Find where the given text appears and provide that cell's center as [x, y] coordinate. 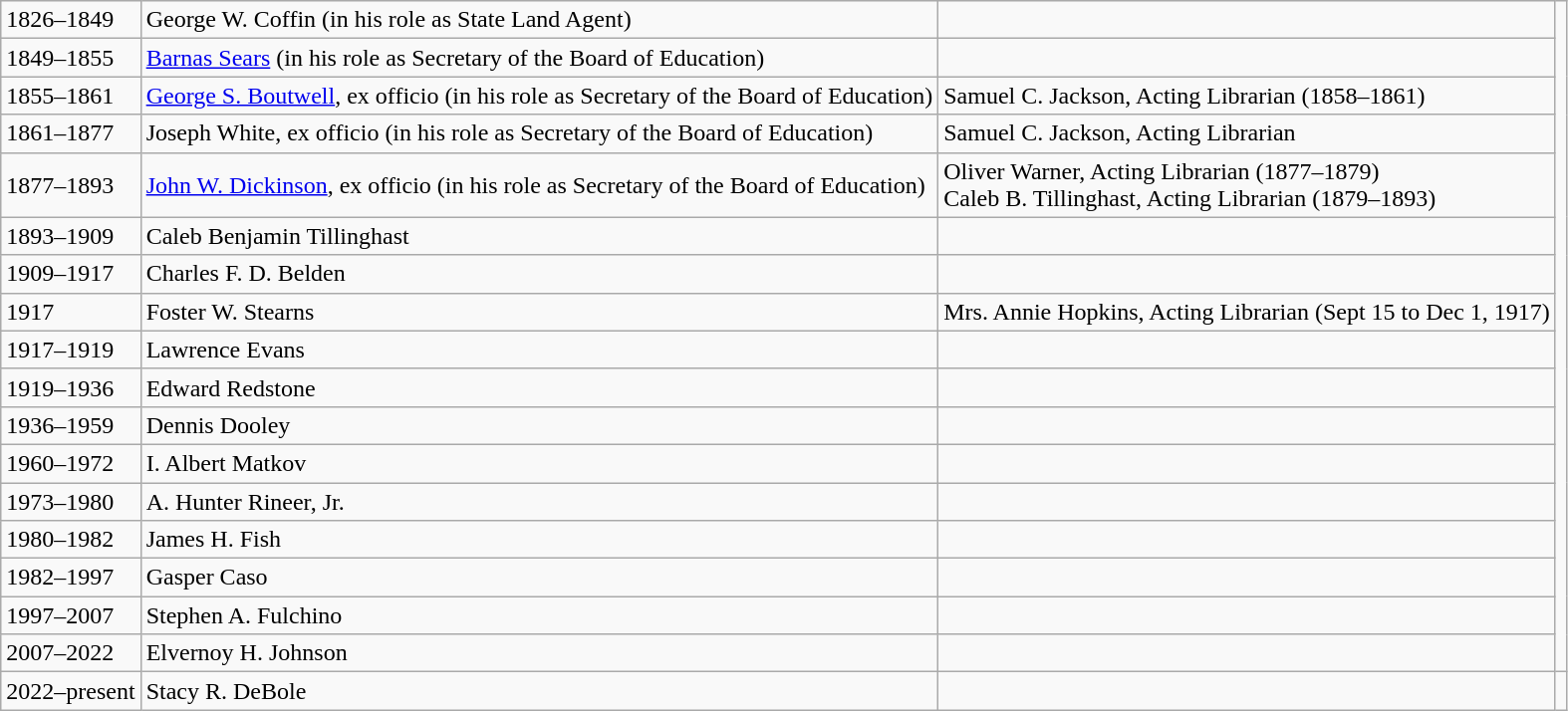
Edward Redstone [540, 387]
Elvernoy H. Johnson [540, 653]
I. Albert Matkov [540, 463]
1917–1919 [71, 350]
Joseph White, ex officio (in his role as Secretary of the Board of Education) [540, 133]
1893–1909 [71, 236]
Stacy R. DeBole [540, 691]
1855–1861 [71, 96]
1936–1959 [71, 425]
1919–1936 [71, 387]
1909–1917 [71, 274]
George W. Coffin (in his role as State Land Agent) [540, 20]
Barnas Sears (in his role as Secretary of the Board of Education) [540, 58]
2022–present [71, 691]
Dennis Dooley [540, 425]
2007–2022 [71, 653]
1917 [71, 312]
Foster W. Stearns [540, 312]
Charles F. D. Belden [540, 274]
A. Hunter Rineer, Jr. [540, 501]
John W. Dickinson, ex officio (in his role as Secretary of the Board of Education) [540, 185]
1980–1982 [71, 540]
Lawrence Evans [540, 350]
1960–1972 [71, 463]
George S. Boutwell, ex officio (in his role as Secretary of the Board of Education) [540, 96]
1973–1980 [71, 501]
1861–1877 [71, 133]
Mrs. Annie Hopkins, Acting Librarian (Sept 15 to Dec 1, 1917) [1247, 312]
1826–1849 [71, 20]
1877–1893 [71, 185]
Oliver Warner, Acting Librarian (1877–1879)Caleb B. Tillinghast, Acting Librarian (1879–1893) [1247, 185]
Caleb Benjamin Tillinghast [540, 236]
Stephen A. Fulchino [540, 615]
1849–1855 [71, 58]
Samuel C. Jackson, Acting Librarian (1858–1861) [1247, 96]
James H. Fish [540, 540]
1982–1997 [71, 578]
1997–2007 [71, 615]
Gasper Caso [540, 578]
Samuel C. Jackson, Acting Librarian [1247, 133]
